Detect which cell encompasses the target text, then output its (x, y) center coordinate. 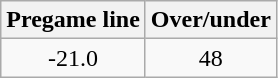
Over/under (210, 20)
-21.0 (74, 58)
Pregame line (74, 20)
48 (210, 58)
